Search for the cell housing the specified text and yield its (X, Y) center coordinate. 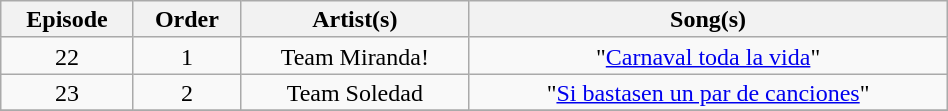
Order (187, 20)
Song(s) (708, 20)
Team Soledad (355, 92)
23 (67, 92)
"Carnaval toda la vida" (708, 56)
Artist(s) (355, 20)
22 (67, 56)
2 (187, 92)
1 (187, 56)
Team Miranda! (355, 56)
Episode (67, 20)
"Si bastasen un par de canciones" (708, 92)
